Return the [X, Y] coordinate for the center point of the cell that contains the specified text.  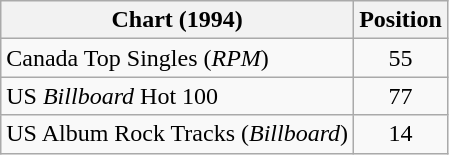
Canada Top Singles (RPM) [178, 58]
14 [401, 134]
77 [401, 96]
Position [401, 20]
55 [401, 58]
US Album Rock Tracks (Billboard) [178, 134]
Chart (1994) [178, 20]
US Billboard Hot 100 [178, 96]
